For the text-containing cell, return its midpoint in [X, Y] coordinate format. 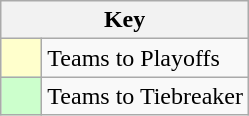
Key [125, 20]
Teams to Playoffs [146, 58]
Teams to Tiebreaker [146, 96]
